For the text-containing cell, return its midpoint in (x, y) coordinate format. 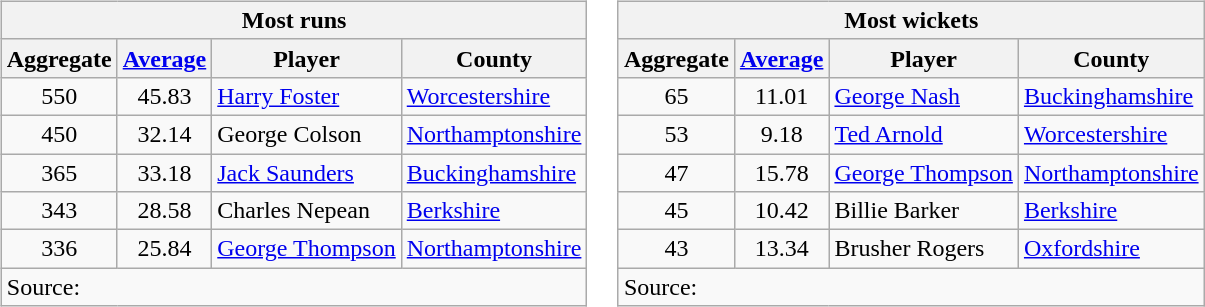
9.18 (782, 134)
28.58 (164, 211)
13.34 (782, 249)
25.84 (164, 249)
Brusher Rogers (924, 249)
550 (59, 96)
George Nash (924, 96)
Billie Barker (924, 211)
450 (59, 134)
15.78 (782, 173)
43 (676, 249)
Ted Arnold (924, 134)
33.18 (164, 173)
Jack Saunders (306, 173)
53 (676, 134)
45 (676, 211)
32.14 (164, 134)
George Colson (306, 134)
Oxfordshire (1111, 249)
365 (59, 173)
Most runs (294, 20)
343 (59, 211)
336 (59, 249)
11.01 (782, 96)
45.83 (164, 96)
65 (676, 96)
Most wickets (911, 20)
Harry Foster (306, 96)
10.42 (782, 211)
47 (676, 173)
Charles Nepean (306, 211)
